Output the (x, y) coordinate of the center of the cell containing the given text.  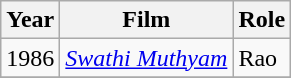
Year (30, 20)
Swathi Muthyam (146, 58)
Rao (262, 58)
Film (146, 20)
1986 (30, 58)
Role (262, 20)
